Detect which cell encompasses the target text, then output its [x, y] center coordinate. 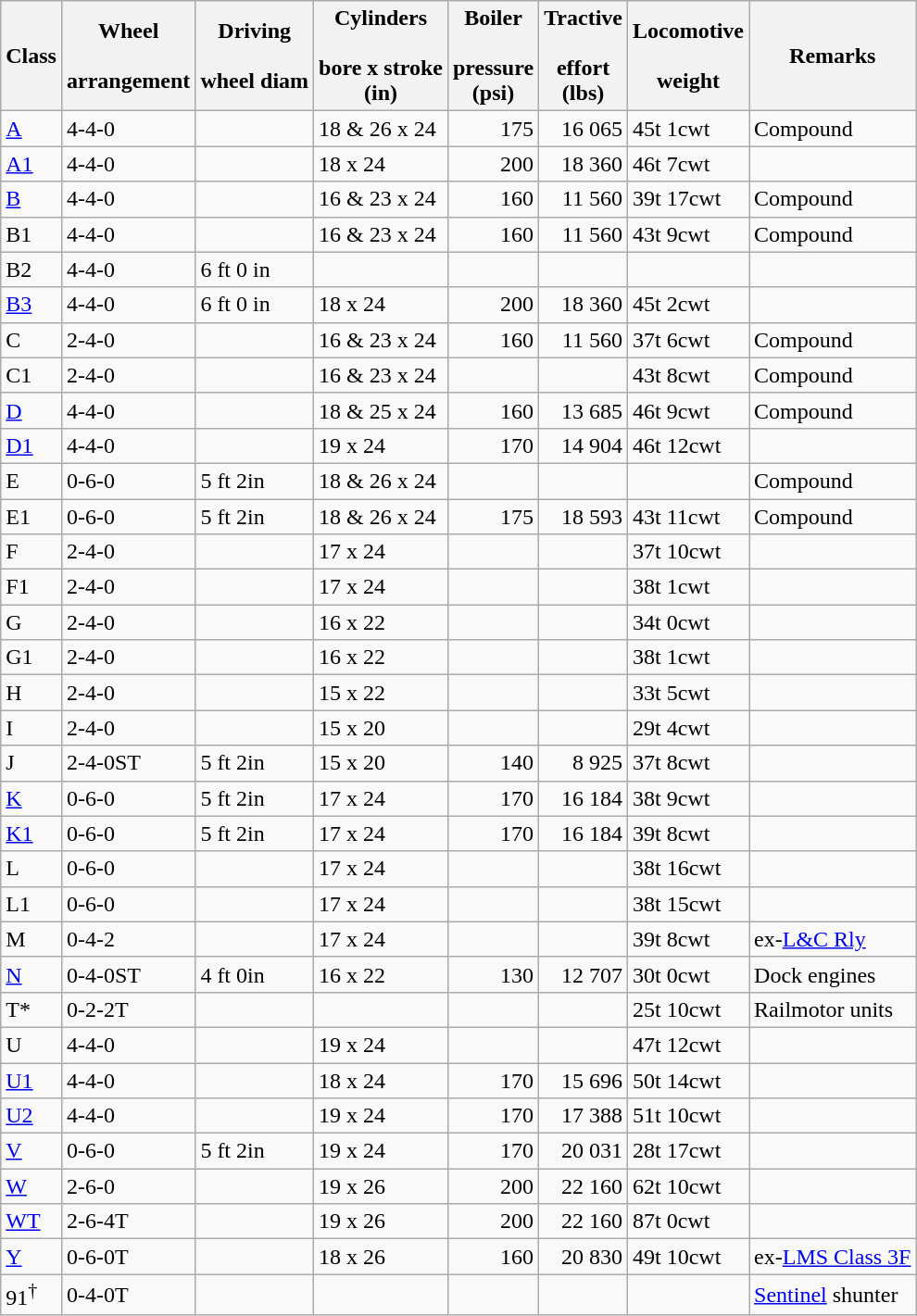
51t 10cwt [689, 1116]
J [31, 763]
V [31, 1151]
47t 12cwt [689, 1045]
Cylinders bore x stroke (in) [382, 56]
A1 [31, 164]
2-6-0 [128, 1186]
2-4-0ST [128, 763]
50t 14cwt [689, 1081]
43t 11cwt [689, 516]
43t 9cwt [689, 234]
46t 9cwt [689, 410]
D [31, 410]
F [31, 552]
B3 [31, 305]
46t 7cwt [689, 164]
87t 0cwt [689, 1222]
38t 9cwt [689, 798]
E [31, 481]
18 593 [584, 516]
28t 17cwt [689, 1151]
ex-L&C Rly [833, 939]
N [31, 974]
20 830 [584, 1257]
49t 10cwt [689, 1257]
0-2-2T [128, 1009]
C1 [31, 375]
18 & 25 x 24 [382, 410]
37t 8cwt [689, 763]
Class [31, 56]
14 904 [584, 445]
H [31, 693]
B [31, 199]
T* [31, 1009]
38t 15cwt [689, 904]
8 925 [584, 763]
K [31, 798]
Dock engines [833, 974]
130 [493, 974]
I [31, 728]
4 ft 0in [255, 974]
Sentinel shunter [833, 1295]
29t 4cwt [689, 728]
L [31, 869]
G1 [31, 658]
WT [31, 1222]
91† [31, 1295]
25t 10cwt [689, 1009]
L1 [31, 904]
12 707 [584, 974]
K1 [31, 833]
39t 17cwt [689, 199]
34t 0cwt [689, 622]
37t 6cwt [689, 340]
Locomotive weight [689, 56]
2-6-4T [128, 1222]
Railmotor units [833, 1009]
20 031 [584, 1151]
B2 [31, 269]
140 [493, 763]
U2 [31, 1116]
ex-LMS Class 3F [833, 1257]
F1 [31, 587]
15 x 22 [382, 693]
15 696 [584, 1081]
0-4-2 [128, 939]
Y [31, 1257]
C [31, 340]
0-4-0T [128, 1295]
Remarks [833, 56]
45t 2cwt [689, 305]
U1 [31, 1081]
37t 10cwt [689, 552]
M [31, 939]
18 x 26 [382, 1257]
62t 10cwt [689, 1186]
B1 [31, 234]
E1 [31, 516]
Boiler pressure (psi) [493, 56]
D1 [31, 445]
16 065 [584, 129]
30t 0cwt [689, 974]
46t 12cwt [689, 445]
0-4-0ST [128, 974]
Wheel arrangement [128, 56]
G [31, 622]
33t 5cwt [689, 693]
38t 16cwt [689, 869]
Driving wheel diam [255, 56]
A [31, 129]
13 685 [584, 410]
W [31, 1186]
43t 8cwt [689, 375]
Tractive effort (lbs) [584, 56]
0-6-0T [128, 1257]
45t 1cwt [689, 129]
U [31, 1045]
17 388 [584, 1116]
